Locate the cell with the specified text and output its [X, Y] center coordinate. 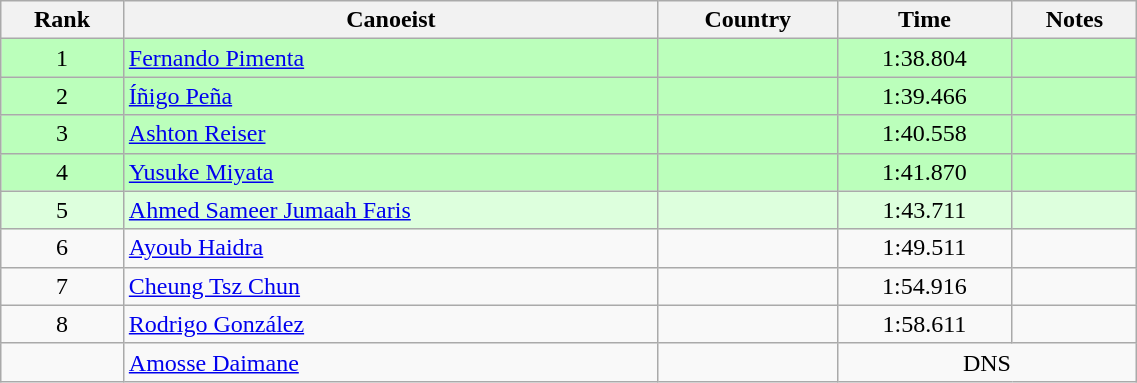
3 [62, 134]
1:38.804 [924, 58]
6 [62, 248]
1:58.611 [924, 324]
DNS [987, 362]
2 [62, 96]
Fernando Pimenta [390, 58]
Ashton Reiser [390, 134]
7 [62, 286]
8 [62, 324]
Country [748, 20]
Ahmed Sameer Jumaah Faris [390, 210]
1:54.916 [924, 286]
1 [62, 58]
Cheung Tsz Chun [390, 286]
1:49.511 [924, 248]
Ayoub Haidra [390, 248]
1:43.711 [924, 210]
Amosse Daimane [390, 362]
Rank [62, 20]
1:41.870 [924, 172]
5 [62, 210]
Notes [1074, 20]
Yusuke Miyata [390, 172]
Time [924, 20]
Rodrigo González [390, 324]
Íñigo Peña [390, 96]
1:40.558 [924, 134]
Canoeist [390, 20]
1:39.466 [924, 96]
4 [62, 172]
